Extract the [x, y] coordinate from the center of the cell holding the provided text.  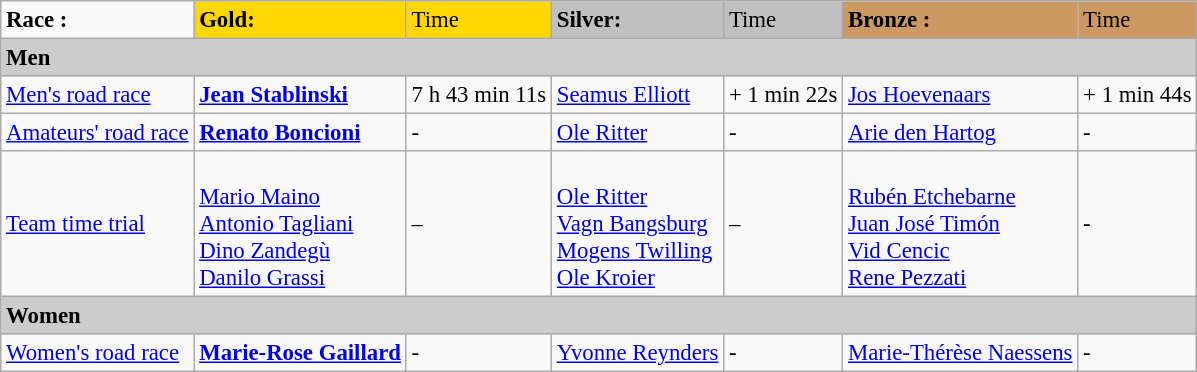
Arie den Hartog [960, 133]
Women's road race [98, 353]
Ole Ritter [637, 133]
Women [599, 316]
Jean Stablinski [300, 95]
Marie-Rose Gaillard [300, 353]
Rubén Etchebarne Juan José Timón Vid Cencic Rene Pezzati [960, 224]
Jos Hoevenaars [960, 95]
Ole Ritter Vagn Bangsburg Mogens Twilling Ole Kroier [637, 224]
Mario Maino Antonio Tagliani Dino Zandegù Danilo Grassi [300, 224]
Race : [98, 20]
+ 1 min 22s [784, 95]
Men [599, 58]
Gold: [300, 20]
Bronze : [960, 20]
Renato Boncioni [300, 133]
Silver: [637, 20]
Marie-Thérèse Naessens [960, 353]
Men's road race [98, 95]
Amateurs' road race [98, 133]
+ 1 min 44s [1138, 95]
7 h 43 min 11s [478, 95]
Seamus Elliott [637, 95]
Yvonne Reynders [637, 353]
Team time trial [98, 224]
